From the cell containing the given text, extract its center point as (X, Y) coordinate. 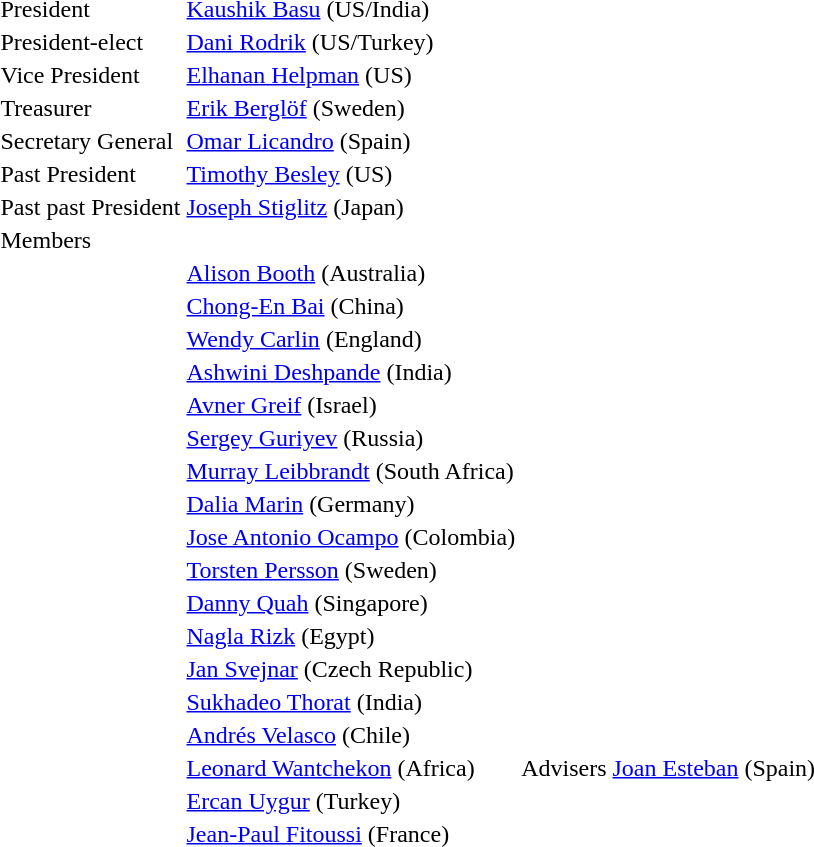
Omar Licandro (Spain) (351, 141)
Erik Berglöf (Sweden) (351, 108)
Sukhadeo Thorat (India) (351, 702)
Ercan Uygur (Turkey) (351, 801)
Torsten Persson (Sweden) (351, 570)
Danny Quah (Singapore) (351, 603)
Andrés Velasco (Chile) (351, 735)
Avner Greif (Israel) (351, 405)
Elhanan Helpman (US) (351, 75)
Sergey Guriyev (Russia) (351, 438)
Murray Leibbrandt (South Africa) (351, 471)
Joseph Stiglitz (Japan) (351, 207)
Jose Antonio Ocampo (Colombia) (351, 537)
Timothy Besley (US) (351, 174)
Chong-En Bai (China) (351, 306)
Dani Rodrik (US/Turkey) (351, 42)
Jan Svejnar (Czech Republic) (351, 669)
Advisers (564, 768)
Ashwini Deshpande (India) (351, 372)
Alison Booth (Australia) (351, 273)
Nagla Rizk (Egypt) (351, 636)
Dalia Marin (Germany) (351, 504)
Leonard Wantchekon (Africa) (351, 768)
Wendy Carlin (England) (351, 339)
